For the text-containing cell, return its midpoint in (X, Y) coordinate format. 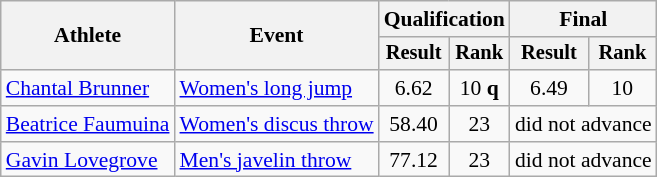
23 (480, 124)
10 (622, 88)
58.40 (414, 124)
Women's long jump (277, 88)
did not advance (584, 124)
Event (277, 36)
Qualification (444, 19)
10 q (480, 88)
Beatrice Faumuina (88, 124)
Final (584, 19)
6.62 (414, 88)
Chantal Brunner (88, 88)
Athlete (88, 36)
6.49 (549, 88)
Women's discus throw (277, 124)
